Return [X, Y] of the center of cell containing provided text 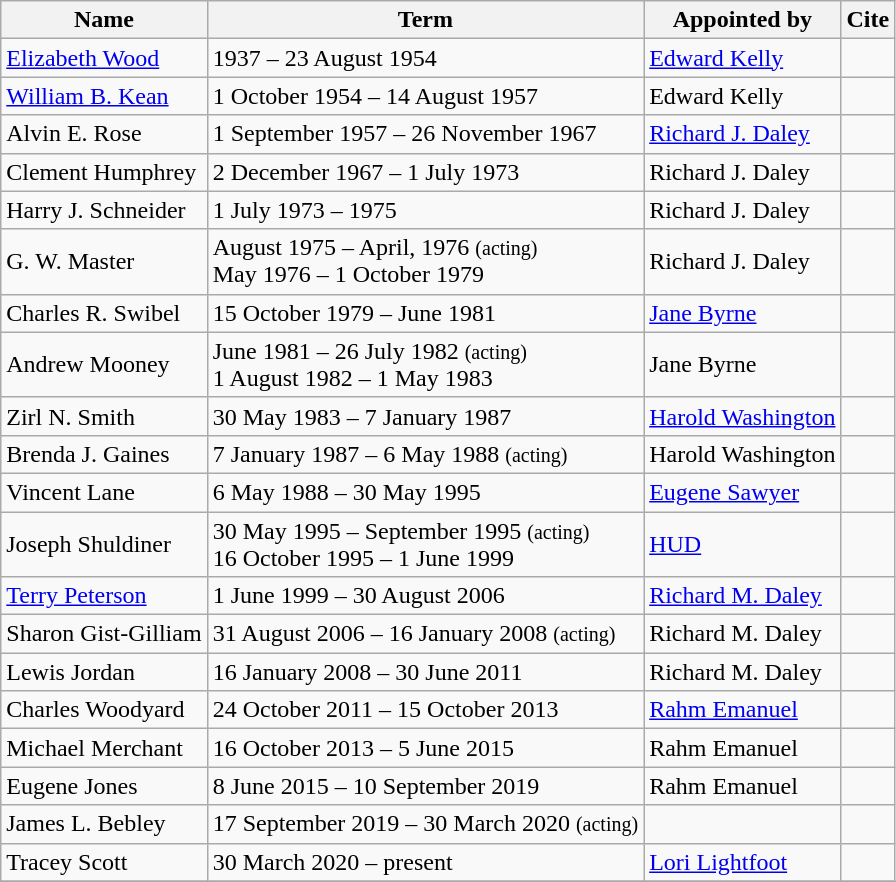
Harry J. Schneider [104, 210]
Andrew Mooney [104, 364]
Eugene Sawyer [742, 492]
Cite [868, 20]
William B. Kean [104, 96]
2 December 1967 – 1 July 1973 [426, 172]
Joseph Shuldiner [104, 544]
Lori Lightfoot [742, 862]
30 May 1983 – 7 January 1987 [426, 416]
June 1981 – 26 July 1982 (acting) 1 August 1982 – 1 May 1983 [426, 364]
1 September 1957 – 26 November 1967 [426, 134]
James L. Bebley [104, 824]
Brenda J. Gaines [104, 454]
Elizabeth Wood [104, 58]
Name [104, 20]
24 October 2011 – 15 October 2013 [426, 710]
Sharon Gist-Gilliam [104, 634]
Terry Peterson [104, 596]
30 May 1995 – September 1995 (acting) 16 October 1995 – 1 June 1999 [426, 544]
Term [426, 20]
8 June 2015 – 10 September 2019 [426, 786]
August 1975 – April, 1976 (acting)May 1976 – 1 October 1979 [426, 262]
HUD [742, 544]
Michael Merchant [104, 748]
Vincent Lane [104, 492]
Alvin E. Rose [104, 134]
Eugene Jones [104, 786]
Zirl N. Smith [104, 416]
15 October 1979 – June 1981 [426, 313]
17 September 2019 – 30 March 2020 (acting) [426, 824]
Charles Woodyard [104, 710]
1937 – 23 August 1954 [426, 58]
Lewis Jordan [104, 672]
1 June 1999 – 30 August 2006 [426, 596]
Clement Humphrey [104, 172]
30 March 2020 – present [426, 862]
Tracey Scott [104, 862]
31 August 2006 – 16 January 2008 (acting) [426, 634]
Charles R. Swibel [104, 313]
16 October 2013 – 5 June 2015 [426, 748]
16 January 2008 – 30 June 2011 [426, 672]
1 July 1973 – 1975 [426, 210]
1 October 1954 – 14 August 1957 [426, 96]
G. W. Master [104, 262]
6 May 1988 – 30 May 1995 [426, 492]
Appointed by [742, 20]
7 January 1987 – 6 May 1988 (acting) [426, 454]
